Search for the cell housing the specified text and yield its [X, Y] center coordinate. 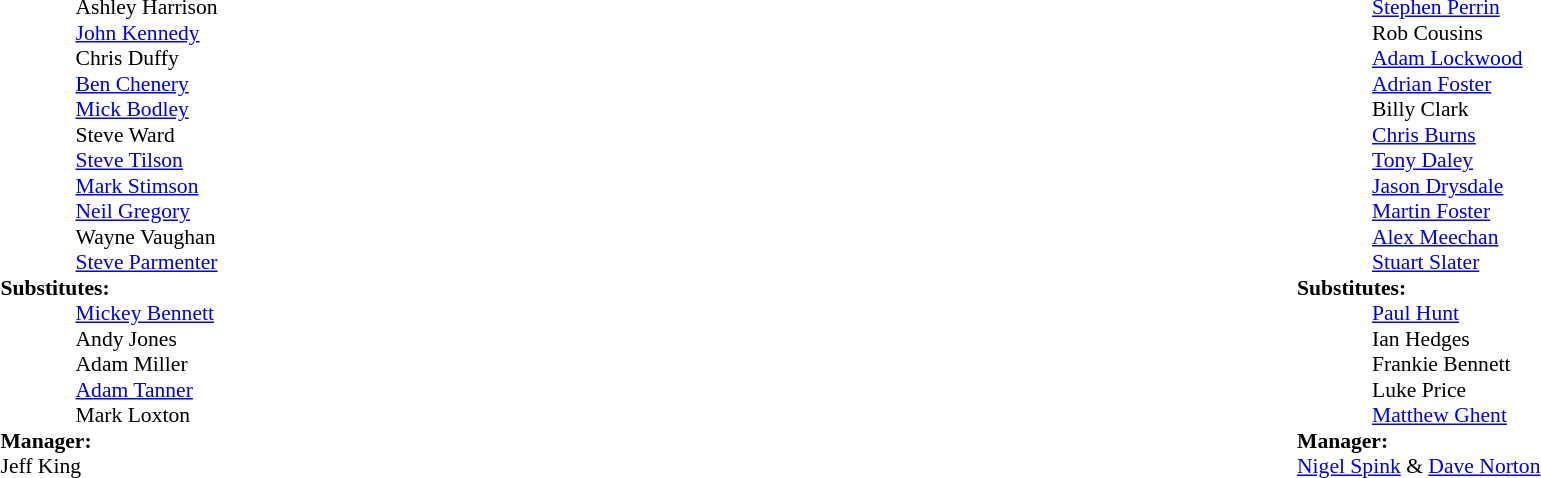
Luke Price [1456, 390]
Mickey Bennett [147, 313]
Martin Foster [1456, 211]
Adrian Foster [1456, 84]
Mick Bodley [147, 109]
Wayne Vaughan [147, 237]
Steve Ward [147, 135]
Adam Miller [147, 365]
Steve Tilson [147, 161]
Andy Jones [147, 339]
Tony Daley [1456, 161]
Frankie Bennett [1456, 365]
Ben Chenery [147, 84]
Chris Duffy [147, 59]
Paul Hunt [1456, 313]
Mark Loxton [147, 415]
Mark Stimson [147, 186]
John Kennedy [147, 33]
Billy Clark [1456, 109]
Jason Drysdale [1456, 186]
Stuart Slater [1456, 263]
Matthew Ghent [1456, 415]
Steve Parmenter [147, 263]
Chris Burns [1456, 135]
Ian Hedges [1456, 339]
Adam Tanner [147, 390]
Rob Cousins [1456, 33]
Adam Lockwood [1456, 59]
Alex Meechan [1456, 237]
Neil Gregory [147, 211]
